Search for the cell housing the specified text and yield its [X, Y] center coordinate. 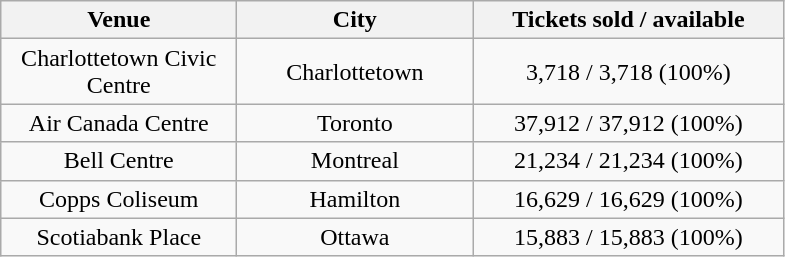
Scotiabank Place [119, 237]
15,883 / 15,883 (100%) [628, 237]
Hamilton [355, 199]
37,912 / 37,912 (100%) [628, 123]
Venue [119, 20]
Bell Centre [119, 161]
Ottawa [355, 237]
3,718 / 3,718 (100%) [628, 72]
16,629 / 16,629 (100%) [628, 199]
Charlottetown [355, 72]
Copps Coliseum [119, 199]
Charlottetown Civic Centre [119, 72]
Montreal [355, 161]
21,234 / 21,234 (100%) [628, 161]
City [355, 20]
Tickets sold / available [628, 20]
Toronto [355, 123]
Air Canada Centre [119, 123]
